Search for the cell housing the specified text and yield its [x, y] center coordinate. 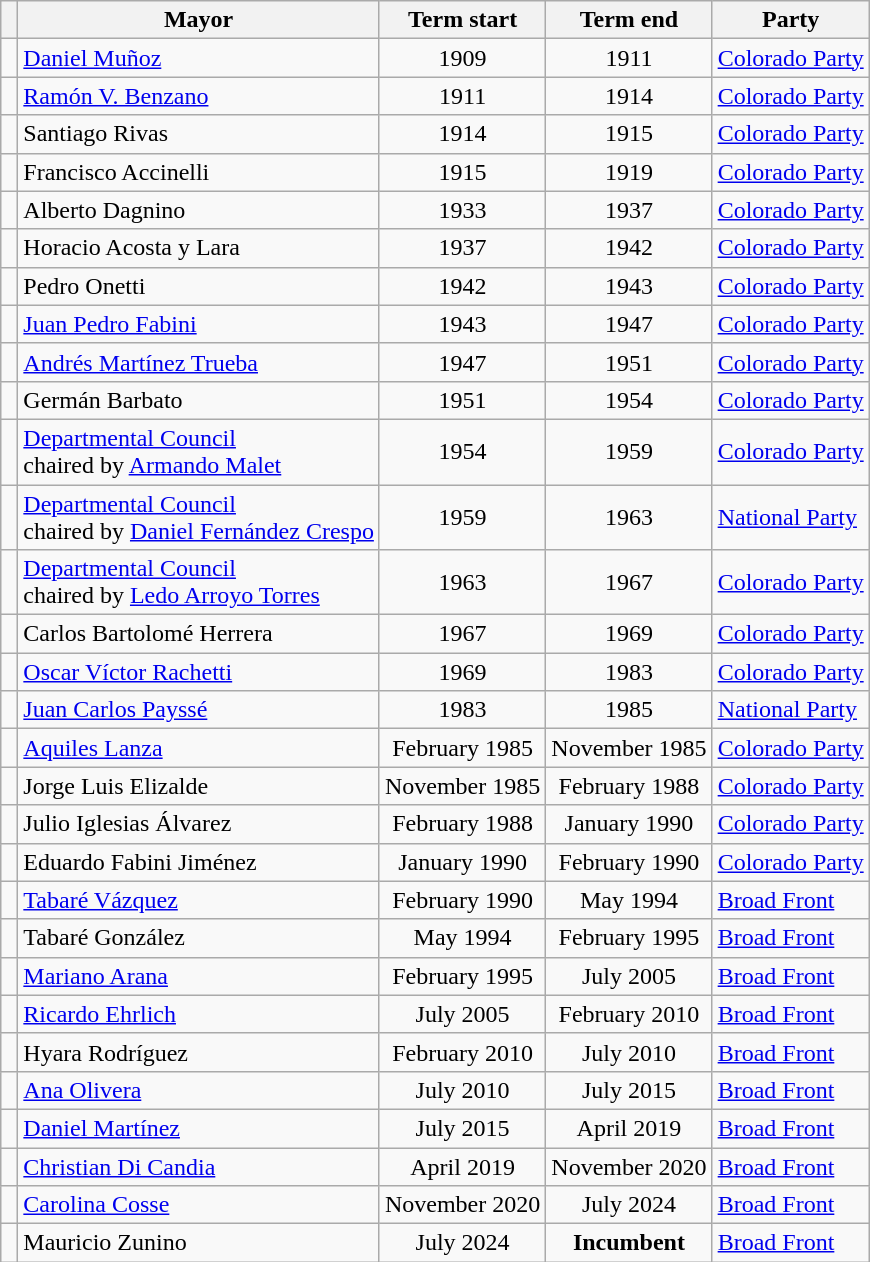
Departmental Council chaired by Ledo Arroyo Torres [199, 582]
Horacio Acosta y Lara [199, 248]
February 1985 [462, 748]
Term start [462, 20]
Mariano Arana [199, 976]
Departmental Council chaired by Daniel Fernández Crespo [199, 516]
Daniel Martínez [199, 1128]
Aquiles Lanza [199, 748]
Incumbent [629, 1243]
Term end [629, 20]
Ricardo Ehrlich [199, 1014]
Santiago Rivas [199, 134]
Hyara Rodríguez [199, 1052]
Party [790, 20]
1909 [462, 58]
Germán Barbato [199, 400]
Ramón V. Benzano [199, 96]
Juan Pedro Fabini [199, 324]
Tabaré González [199, 938]
Mauricio Zunino [199, 1243]
Julio Iglesias Álvarez [199, 824]
Jorge Luis Elizalde [199, 786]
Pedro Onetti [199, 286]
Daniel Muñoz [199, 58]
Alberto Dagnino [199, 210]
Tabaré Vázquez [199, 900]
Departmental Council chaired by Armando Malet [199, 452]
Ana Olivera [199, 1090]
1985 [629, 710]
Oscar Víctor Rachetti [199, 672]
Christian Di Candia [199, 1167]
Carolina Cosse [199, 1205]
Francisco Accinelli [199, 172]
Carlos Bartolomé Herrera [199, 634]
1933 [462, 210]
1919 [629, 172]
Juan Carlos Payssé [199, 710]
Andrés Martínez Trueba [199, 362]
Eduardo Fabini Jiménez [199, 862]
Mayor [199, 20]
